Capture the cell that displays the provided text and extract its (X, Y) central coordinate. 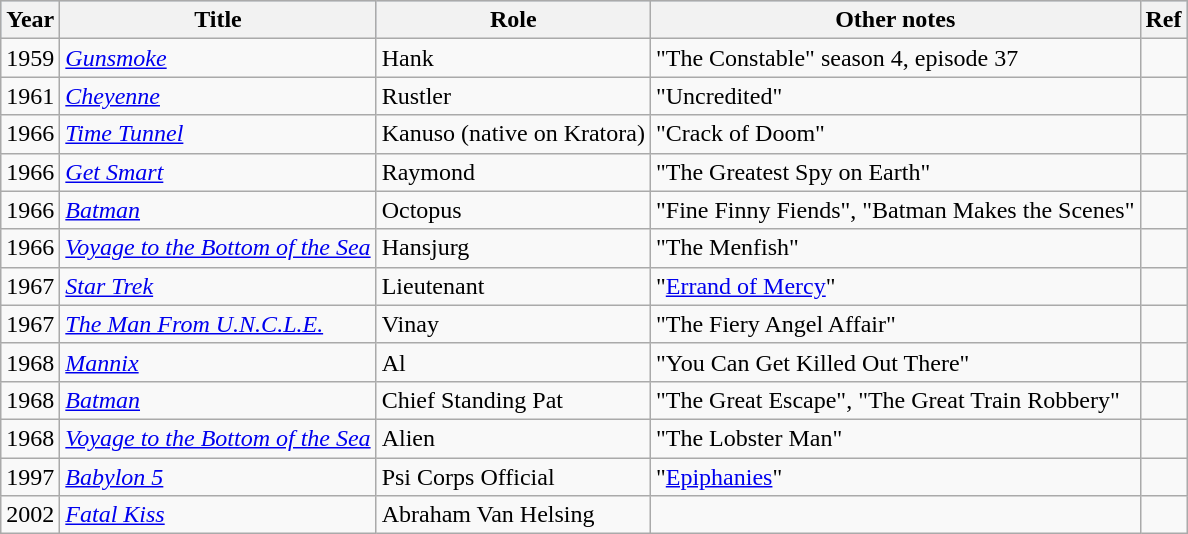
Kanuso (native on Kratora) (513, 134)
Chief Standing Pat (513, 400)
"The Great Escape", "The Great Train Robbery" (895, 400)
1961 (30, 96)
"Errand of Mercy" (895, 286)
Fatal Kiss (218, 515)
"The Menfish" (895, 248)
"The Fiery Angel Affair" (895, 324)
Hansjurg (513, 248)
"The Constable" season 4, episode 37 (895, 58)
Gunsmoke (218, 58)
"Crack of Doom" (895, 134)
Psi Corps Official (513, 477)
Hank (513, 58)
Time Tunnel (218, 134)
Vinay (513, 324)
"The Lobster Man" (895, 438)
Lieutenant (513, 286)
"Uncredited" (895, 96)
Alien (513, 438)
Cheyenne (218, 96)
1959 (30, 58)
Babylon 5 (218, 477)
Other notes (895, 20)
"You Can Get Killed Out There" (895, 362)
Rustler (513, 96)
Title (218, 20)
Raymond (513, 172)
Mannix (218, 362)
Role (513, 20)
Al (513, 362)
"The Greatest Spy on Earth" (895, 172)
The Man From U.N.C.L.E. (218, 324)
"Epiphanies" (895, 477)
Abraham Van Helsing (513, 515)
2002 (30, 515)
1997 (30, 477)
Star Trek (218, 286)
Octopus (513, 210)
Ref (1164, 20)
"Fine Finny Fiends", "Batman Makes the Scenes" (895, 210)
Get Smart (218, 172)
Year (30, 20)
